Identify which cell holds the provided text, then report its [x, y] central coordinate. 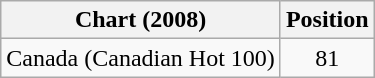
Canada (Canadian Hot 100) [141, 58]
81 [327, 58]
Chart (2008) [141, 20]
Position [327, 20]
